Return the [x, y] coordinate for the center point of the cell that contains the specified text.  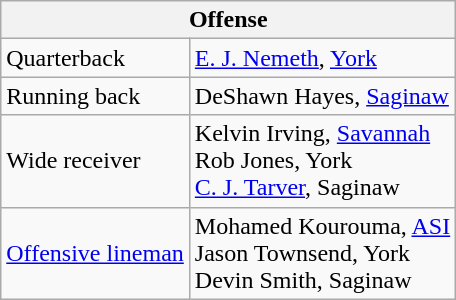
Mohamed Kourouma, ASIJason Townsend, YorkDevin Smith, Saginaw [322, 253]
Quarterback [96, 58]
E. J. Nemeth, York [322, 58]
Offense [228, 20]
Offensive lineman [96, 253]
Running back [96, 96]
Wide receiver [96, 161]
Kelvin Irving, SavannahRob Jones, YorkC. J. Tarver, Saginaw [322, 161]
DeShawn Hayes, Saginaw [322, 96]
